Return (X, Y) of the center of cell containing provided text 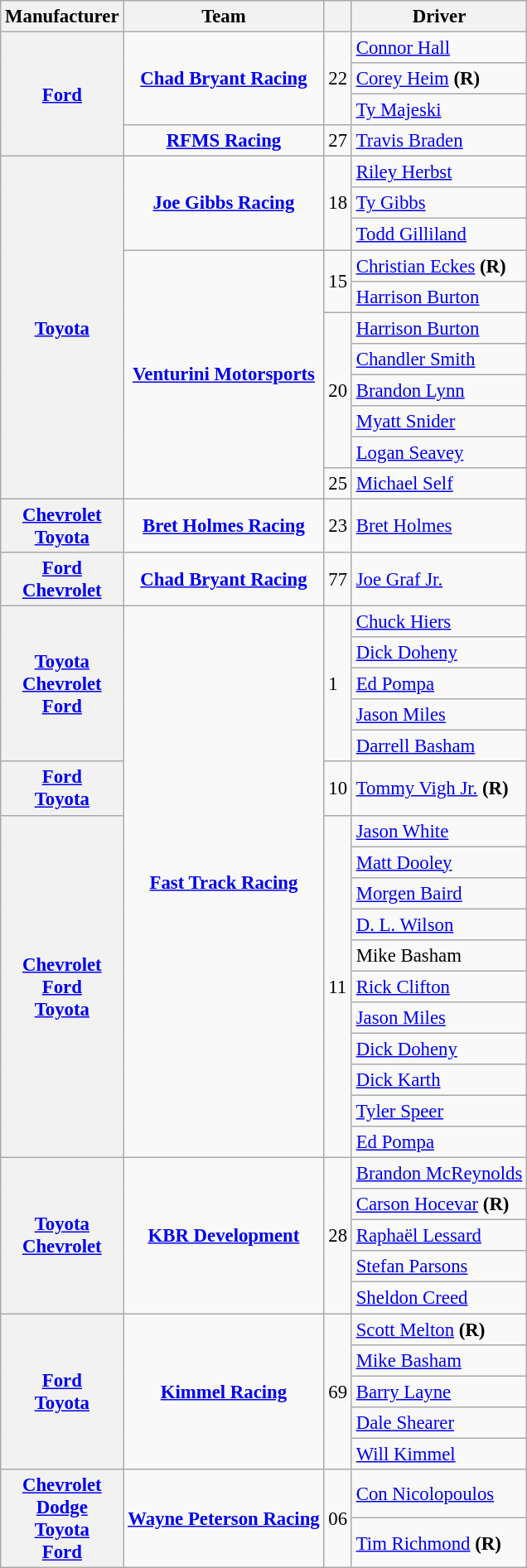
Matt Dooley (439, 862)
23 (338, 525)
Tommy Vigh Jr. (R) (439, 789)
Will Kimmel (439, 1454)
Toyota Chevrolet Ford (62, 684)
06 (338, 1519)
Michael Self (439, 484)
Fast Track Racing (224, 882)
Bret Holmes Racing (224, 525)
Venturini Motorsports (224, 374)
Morgen Baird (439, 893)
KBR Development (224, 1236)
Toyota Chevrolet (62, 1236)
Darrell Basham (439, 746)
Chevrolet Ford Toyota (62, 987)
Logan Seavey (439, 452)
18 (338, 204)
D. L. Wilson (439, 924)
Tyler Speer (439, 1112)
Riley Herbst (439, 172)
Chuck Hiers (439, 622)
Sheldon Creed (439, 1298)
Ty Majeski (439, 110)
Chevrolet Toyota (62, 525)
Ford (62, 94)
27 (338, 141)
Christian Eckes (R) (439, 266)
15 (338, 282)
Toyota (62, 328)
Carson Hocevar (R) (439, 1204)
10 (338, 789)
Con Nicolopoulos (439, 1494)
Chandler Smith (439, 359)
Barry Layne (439, 1392)
RFMS Racing (224, 141)
28 (338, 1236)
Joe Graf Jr. (439, 580)
Driver (439, 17)
Scott Melton (R) (439, 1329)
Kimmel Racing (224, 1392)
1 (338, 684)
25 (338, 484)
69 (338, 1392)
Jason White (439, 831)
Dick Karth (439, 1080)
Ford Chevrolet (62, 580)
20 (338, 390)
Corey Heim (R) (439, 79)
Todd Gilliland (439, 234)
Team (224, 17)
Raphaël Lessard (439, 1236)
Rick Clifton (439, 987)
Manufacturer (62, 17)
Brandon McReynolds (439, 1174)
Tim Richmond (R) (439, 1542)
Chevrolet Dodge Toyota Ford (62, 1519)
Wayne Peterson Racing (224, 1519)
11 (338, 987)
22 (338, 80)
Dale Shearer (439, 1422)
Joe Gibbs Racing (224, 204)
Ty Gibbs (439, 203)
Myatt Snider (439, 422)
Connor Hall (439, 48)
Brandon Lynn (439, 390)
Stefan Parsons (439, 1266)
77 (338, 580)
Bret Holmes (439, 525)
Travis Braden (439, 141)
